Determine the (x, y) coordinate at the center of the cell enclosing the given text.  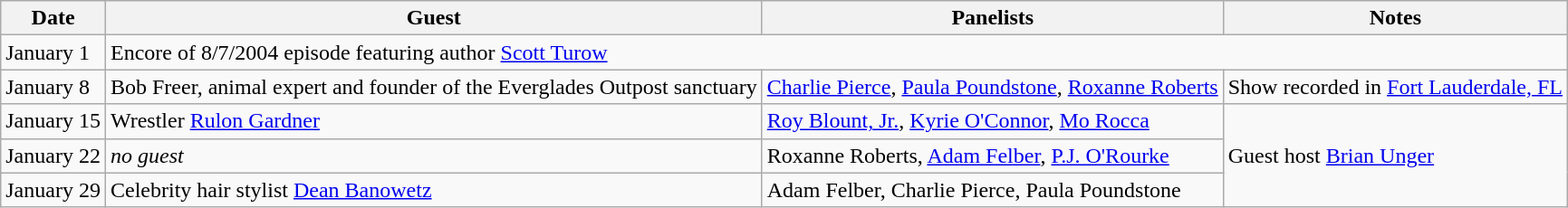
Celebrity hair stylist Dean Banowetz (433, 190)
Guest host Brian Unger (1395, 156)
Adam Felber, Charlie Pierce, Paula Poundstone (993, 190)
Bob Freer, animal expert and founder of the Everglades Outpost sanctuary (433, 87)
January 1 (53, 52)
Show recorded in Fort Lauderdale, FL (1395, 87)
Roy Blount, Jr., Kyrie O'Connor, Mo Rocca (993, 121)
Roxanne Roberts, Adam Felber, P.J. O'Rourke (993, 156)
January 8 (53, 87)
Charlie Pierce, Paula Poundstone, Roxanne Roberts (993, 87)
Encore of 8/7/2004 episode featuring author Scott Turow (836, 52)
Wrestler Rulon Gardner (433, 121)
January 22 (53, 156)
Notes (1395, 18)
Date (53, 18)
no guest (433, 156)
January 15 (53, 121)
January 29 (53, 190)
Panelists (993, 18)
Guest (433, 18)
